Find where the given text appears and provide that cell's center as [x, y] coordinate. 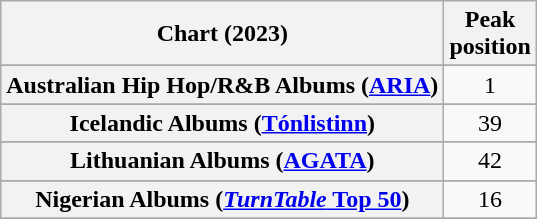
16 [490, 199]
Icelandic Albums (Tónlistinn) [222, 123]
Lithuanian Albums (AGATA) [222, 161]
Chart (2023) [222, 34]
39 [490, 123]
1 [490, 85]
42 [490, 161]
Peakposition [490, 34]
Nigerian Albums (TurnTable Top 50) [222, 199]
Australian Hip Hop/R&B Albums (ARIA) [222, 85]
